Locate the cell with the specified text and output its (x, y) center coordinate. 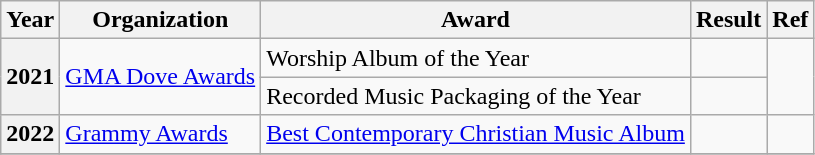
2021 (30, 77)
Result (728, 20)
Grammy Awards (160, 134)
GMA Dove Awards (160, 77)
2022 (30, 134)
Award (476, 20)
Worship Album of the Year (476, 58)
Recorded Music Packaging of the Year (476, 96)
Best Contemporary Christian Music Album (476, 134)
Ref (790, 20)
Year (30, 20)
Organization (160, 20)
